Provide the [X, Y] coordinate of the cell's center where the given text is located.  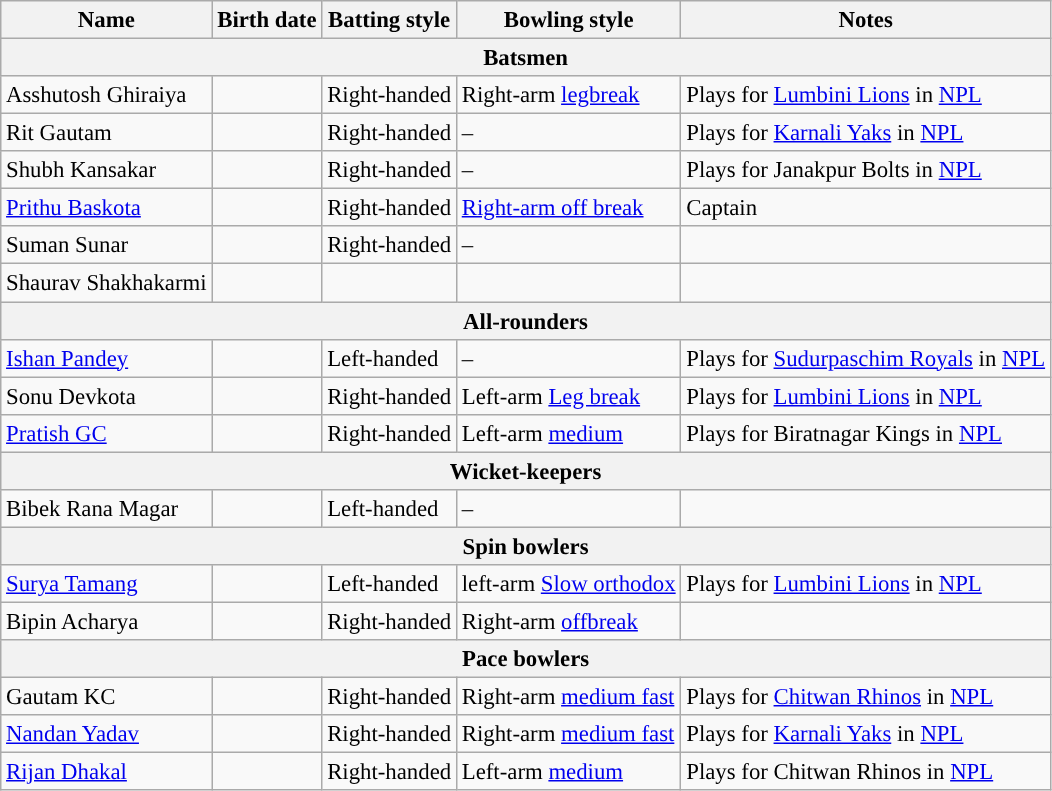
All-rounders [526, 321]
Bowling style [568, 20]
Sonu Devkota [106, 396]
Spin bowlers [526, 546]
Right-arm offbreak [568, 621]
Shaurav Shakhakarmi [106, 283]
Asshutosh Ghiraiya [106, 95]
Gautam KC [106, 697]
Right-arm legbreak [568, 95]
Prithu Baskota [106, 208]
Plays for Sudurpaschim Royals in NPL [866, 358]
Wicket-keepers [526, 471]
left-arm Slow orthodox [568, 584]
Plays for Janakpur Bolts in NPL [866, 170]
Name [106, 20]
Pace bowlers [526, 659]
Rijan Dhakal [106, 772]
Left-arm Leg break [568, 396]
Notes [866, 20]
Right-arm off break [568, 208]
Plays for Biratnagar Kings in NPL [866, 433]
Batsmen [526, 58]
Bibek Rana Magar [106, 509]
Pratish GC [106, 433]
Birth date [267, 20]
Rit Gautam [106, 133]
Ishan Pandey [106, 358]
Captain [866, 208]
Shubh Kansakar [106, 170]
Surya Tamang [106, 584]
Batting style [390, 20]
Nandan Yadav [106, 734]
Suman Sunar [106, 245]
Bipin Acharya [106, 621]
